Pinpoint the cell where the given text exists, returning its [X, Y] midpoint coordinate. 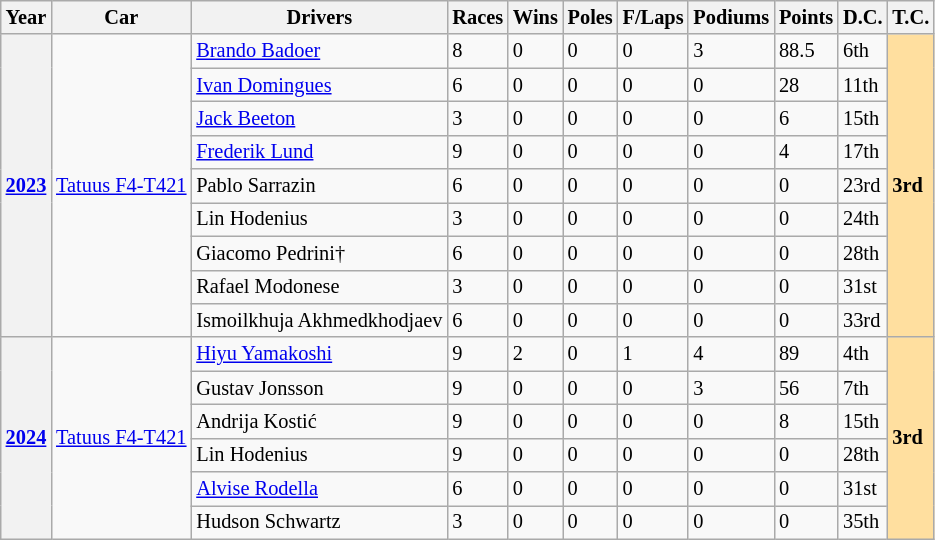
Alvise Rodella [319, 489]
17th [862, 152]
Rafael Modonese [319, 287]
24th [862, 219]
Races [478, 17]
11th [862, 85]
2 [536, 354]
28 [806, 85]
33rd [862, 320]
2023 [26, 186]
Ivan Domingues [319, 85]
Brando Badoer [319, 51]
Hiyu Yamakoshi [319, 354]
F/Laps [654, 17]
Hudson Schwartz [319, 522]
Year [26, 17]
23rd [862, 186]
89 [806, 354]
Podiums [731, 17]
Poles [590, 17]
Wins [536, 17]
4th [862, 354]
56 [806, 388]
Andrija Kostić [319, 421]
Gustav Jonsson [319, 388]
6th [862, 51]
1 [654, 354]
35th [862, 522]
Car [121, 17]
7th [862, 388]
Pablo Sarrazin [319, 186]
Frederik Lund [319, 152]
D.C. [862, 17]
Giacomo Pedrini† [319, 253]
88.5 [806, 51]
Ismoilkhuja Akhmedkhodjaev [319, 320]
2024 [26, 438]
T.C. [910, 17]
Jack Beeton [319, 118]
Points [806, 17]
Drivers [319, 17]
